Locate the cell with the specified text and output its [X, Y] center coordinate. 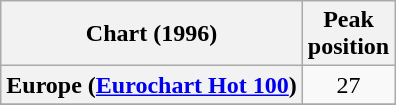
27 [348, 85]
Peakposition [348, 34]
Chart (1996) [152, 34]
Europe (Eurochart Hot 100) [152, 85]
